Detect which cell encompasses the target text, then output its [x, y] center coordinate. 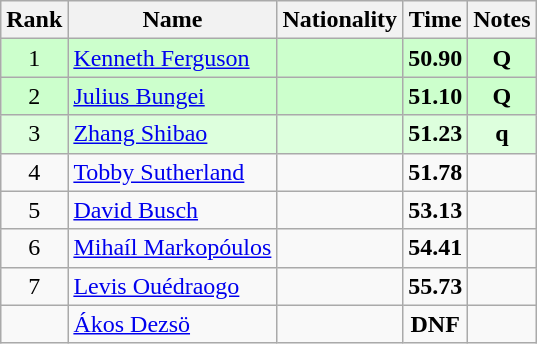
Tobby Sutherland [172, 172]
Levis Ouédraogo [172, 286]
Nationality [340, 20]
Zhang Shibao [172, 134]
4 [34, 172]
2 [34, 96]
DNF [436, 324]
Julius Bungei [172, 96]
51.23 [436, 134]
6 [34, 248]
Rank [34, 20]
54.41 [436, 248]
51.10 [436, 96]
q [502, 134]
David Busch [172, 210]
Ákos Dezsö [172, 324]
Mihaíl Markopóulos [172, 248]
5 [34, 210]
53.13 [436, 210]
Time [436, 20]
7 [34, 286]
Name [172, 20]
55.73 [436, 286]
Kenneth Ferguson [172, 58]
Notes [502, 20]
51.78 [436, 172]
50.90 [436, 58]
3 [34, 134]
1 [34, 58]
